Capture the cell that displays the provided text and extract its (x, y) central coordinate. 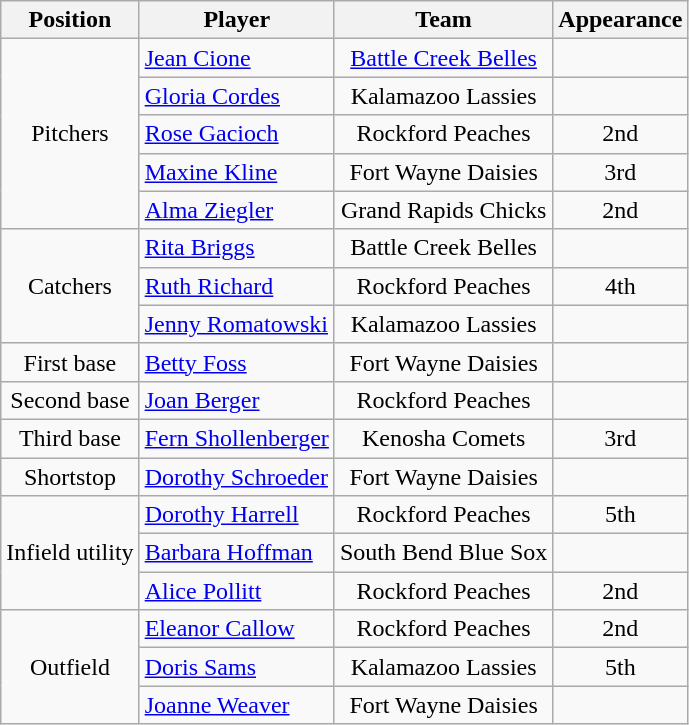
Team (443, 20)
Jenny Romatowski (236, 324)
Pitchers (70, 134)
Infield utility (70, 553)
Joan Berger (236, 400)
Betty Foss (236, 362)
Second base (70, 400)
Dorothy Schroeder (236, 477)
Gloria Cordes (236, 96)
Doris Sams (236, 667)
First base (70, 362)
Outfield (70, 667)
Joanne Weaver (236, 705)
Kenosha Comets (443, 438)
4th (620, 286)
Position (70, 20)
Appearance (620, 20)
Player (236, 20)
Maxine Kline (236, 172)
Alma Ziegler (236, 210)
Grand Rapids Chicks (443, 210)
Rita Briggs (236, 248)
Catchers (70, 286)
Fern Shollenberger (236, 438)
Dorothy Harrell (236, 515)
Alice Pollitt (236, 591)
Ruth Richard (236, 286)
Barbara Hoffman (236, 553)
Eleanor Callow (236, 629)
Shortstop (70, 477)
Jean Cione (236, 58)
Third base (70, 438)
Rose Gacioch (236, 134)
South Bend Blue Sox (443, 553)
